For the text-containing cell, return its midpoint in [x, y] coordinate format. 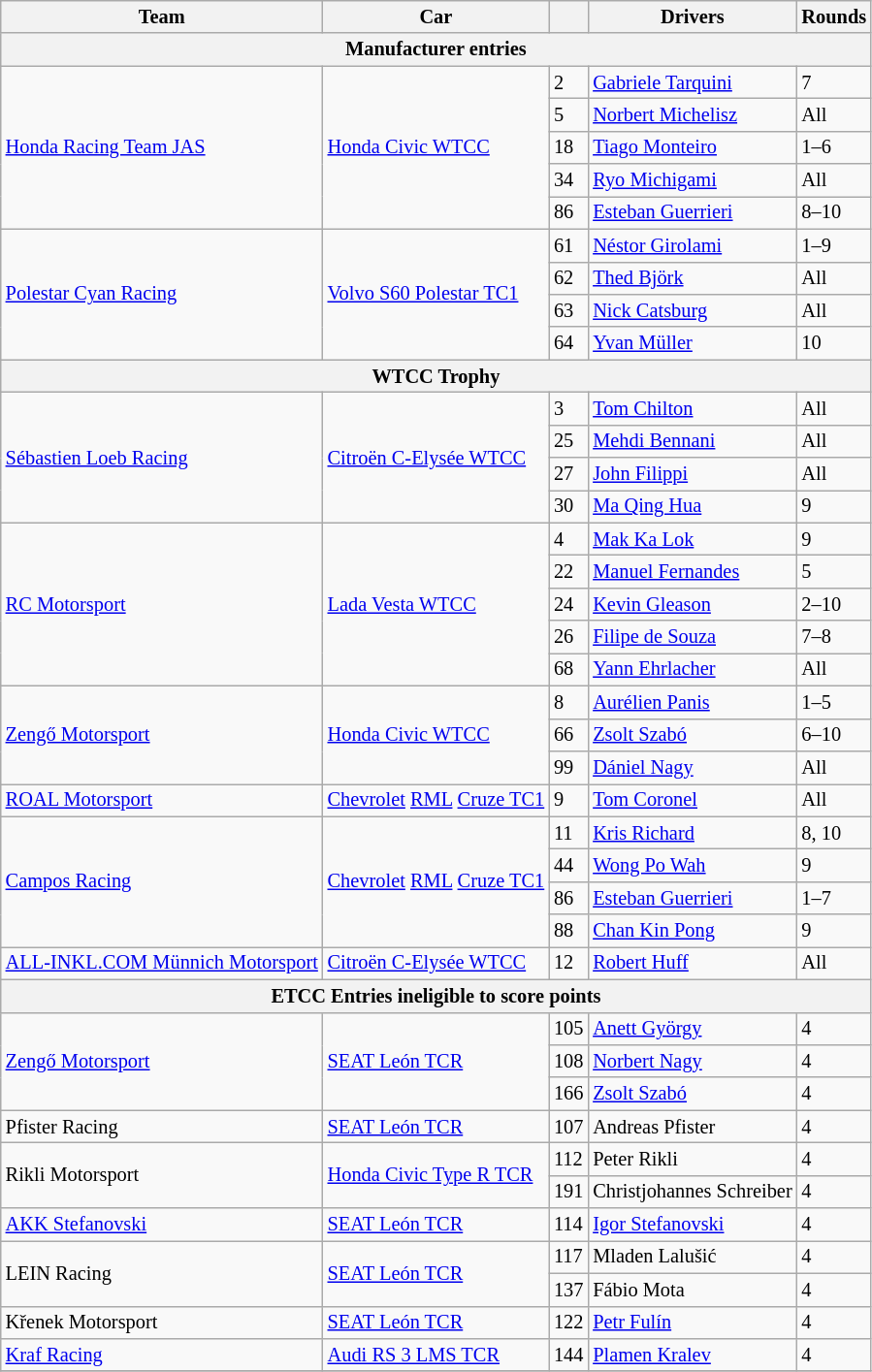
Robert Huff [693, 963]
Yvan Müller [693, 343]
Aurélien Panis [693, 702]
25 [568, 441]
Ma Qing Hua [693, 506]
114 [568, 1225]
Mladen Lalušić [693, 1257]
RC Motorsport [162, 604]
Ryo Michigami [693, 180]
LEIN Racing [162, 1272]
Mak Ka Lok [693, 539]
Gabriele Tarquini [693, 82]
137 [568, 1290]
8, 10 [834, 833]
Fábio Mota [693, 1290]
Petr Fulín [693, 1323]
44 [568, 865]
Kevin Gleason [693, 604]
22 [568, 571]
1–6 [834, 147]
Manufacturer entries [436, 49]
Polestar Cyan Racing [162, 295]
68 [568, 669]
Nick Catsburg [693, 310]
1–5 [834, 702]
Filipe de Souza [693, 637]
WTCC Trophy [436, 376]
Mehdi Bennani [693, 441]
Pfister Racing [162, 1127]
10 [834, 343]
63 [568, 310]
6–10 [834, 735]
Néstor Girolami [693, 245]
1–7 [834, 898]
Honda Civic Type R TCR [436, 1175]
Rikli Motorsport [162, 1175]
Norbert Michelisz [693, 114]
Kraf Racing [162, 1355]
7 [834, 82]
11 [568, 833]
Christjohannes Schreiber [693, 1192]
Dániel Nagy [693, 767]
144 [568, 1355]
Car [436, 16]
Campos Racing [162, 882]
Yann Ehrlacher [693, 669]
117 [568, 1257]
7–8 [834, 637]
Wong Po Wah [693, 865]
Team [162, 16]
62 [568, 278]
Chan Kin Pong [693, 931]
122 [568, 1323]
Sébastien Loeb Racing [162, 458]
Audi RS 3 LMS TCR [436, 1355]
8 [568, 702]
8–10 [834, 212]
Andreas Pfister [693, 1127]
26 [568, 637]
John Filippi [693, 474]
Anett György [693, 1029]
Tiago Monteiro [693, 147]
18 [568, 147]
ALL-INKL.COM Münnich Motorsport [162, 963]
Lada Vesta WTCC [436, 604]
88 [568, 931]
24 [568, 604]
108 [568, 1061]
66 [568, 735]
112 [568, 1159]
Rounds [834, 16]
Křenek Motorsport [162, 1323]
Igor Stefanovski [693, 1225]
12 [568, 963]
Peter Rikli [693, 1159]
105 [568, 1029]
34 [568, 180]
61 [568, 245]
27 [568, 474]
3 [568, 408]
Manuel Fernandes [693, 571]
Thed Björk [693, 278]
Tom Chilton [693, 408]
Kris Richard [693, 833]
Volvo S60 Polestar TC1 [436, 295]
ETCC Entries ineligible to score points [436, 996]
2 [568, 82]
64 [568, 343]
1–9 [834, 245]
ROAL Motorsport [162, 800]
Norbert Nagy [693, 1061]
Drivers [693, 16]
Honda Racing Team JAS [162, 147]
107 [568, 1127]
166 [568, 1094]
30 [568, 506]
99 [568, 767]
Plamen Kralev [693, 1355]
AKK Stefanovski [162, 1225]
191 [568, 1192]
2–10 [834, 604]
Tom Coronel [693, 800]
